For the text-containing cell, return its midpoint in (x, y) coordinate format. 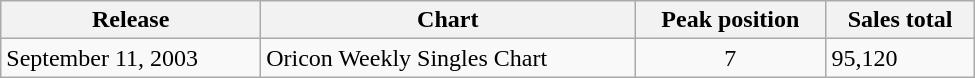
Sales total (900, 20)
Oricon Weekly Singles Chart (448, 58)
Peak position (730, 20)
7 (730, 58)
Release (131, 20)
95,120 (900, 58)
September 11, 2003 (131, 58)
Chart (448, 20)
